For the text-containing cell, return its midpoint in [X, Y] coordinate format. 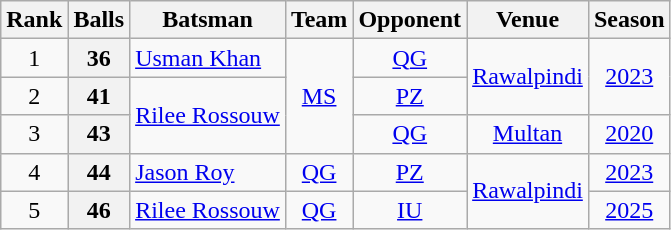
4 [34, 172]
2020 [629, 134]
5 [34, 210]
43 [99, 134]
Usman Khan [208, 58]
Jason Roy [208, 172]
44 [99, 172]
Batsman [208, 20]
36 [99, 58]
2025 [629, 210]
Rank [34, 20]
2 [34, 96]
Team [319, 20]
Venue [528, 20]
Multan [528, 134]
41 [99, 96]
Season [629, 20]
IU [410, 210]
1 [34, 58]
3 [34, 134]
MS [319, 96]
46 [99, 210]
Balls [99, 20]
Opponent [410, 20]
